Output the (x, y) coordinate of the center of the cell containing the given text.  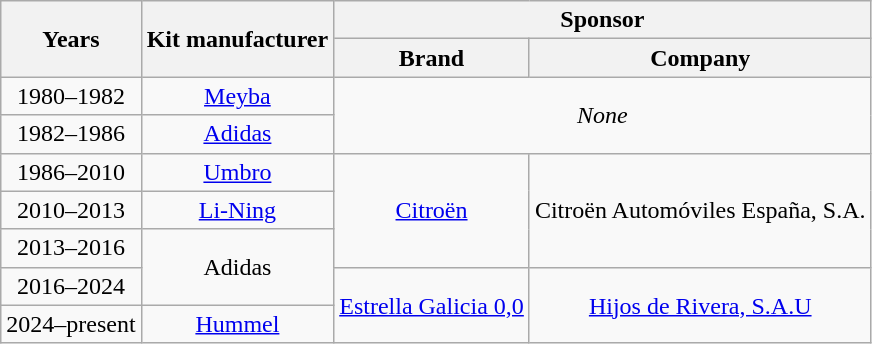
Citroën Automóviles España, S.A. (700, 210)
1986–2010 (71, 172)
2016–2024 (71, 286)
Meyba (238, 96)
Brand (432, 58)
2013–2016 (71, 248)
None (602, 115)
2010–2013 (71, 210)
2024–present (71, 324)
Hummel (238, 324)
Years (71, 39)
1980–1982 (71, 96)
Company (700, 58)
Li-Ning (238, 210)
Estrella Galicia 0,0 (432, 305)
Sponsor (602, 20)
Umbro (238, 172)
Citroën (432, 210)
1982–1986 (71, 134)
Hijos de Rivera, S.A.U (700, 305)
Kit manufacturer (238, 39)
